Determine the (X, Y) coordinate at the center of the cell enclosing the given text.  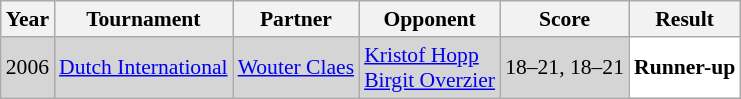
18–21, 18–21 (564, 68)
2006 (28, 68)
Dutch International (144, 68)
Score (564, 19)
Wouter Claes (296, 68)
Tournament (144, 19)
Opponent (430, 19)
Partner (296, 19)
Year (28, 19)
Result (684, 19)
Runner-up (684, 68)
Kristof Hopp Birgit Overzier (430, 68)
